Locate the cell with the specified text and output its (x, y) center coordinate. 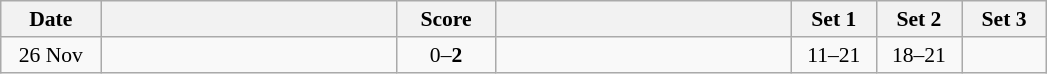
11–21 (834, 55)
26 Nov (51, 55)
Set 3 (1004, 19)
0–2 (446, 55)
Set 1 (834, 19)
18–21 (918, 55)
Date (51, 19)
Set 2 (918, 19)
Score (446, 19)
